Provide the (X, Y) coordinate of the cell's center where the given text is located.  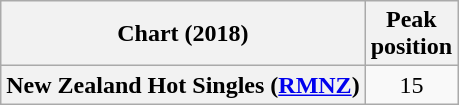
New Zealand Hot Singles (RMNZ) (183, 85)
Peakposition (411, 34)
15 (411, 85)
Chart (2018) (183, 34)
